Find where the given text appears and provide that cell's center as (x, y) coordinate. 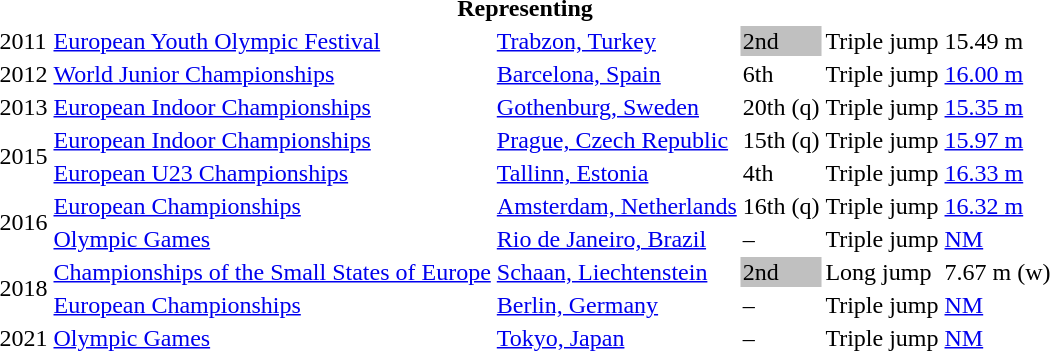
Trabzon, Turkey (616, 41)
Olympic Games (272, 239)
European U23 Championships (272, 173)
Barcelona, Spain (616, 74)
6th (781, 74)
4th (781, 173)
Rio de Janeiro, Brazil (616, 239)
Gothenburg, Sweden (616, 107)
16th (q) (781, 206)
Berlin, Germany (616, 305)
Prague, Czech Republic (616, 140)
15th (q) (781, 140)
Amsterdam, Netherlands (616, 206)
European Youth Olympic Festival (272, 41)
Schaan, Liechtenstein (616, 272)
Tallinn, Estonia (616, 173)
Championships of the Small States of Europe (272, 272)
Long jump (882, 272)
20th (q) (781, 107)
World Junior Championships (272, 74)
